Return the (X, Y) coordinate for the center point of the cell that contains the specified text.  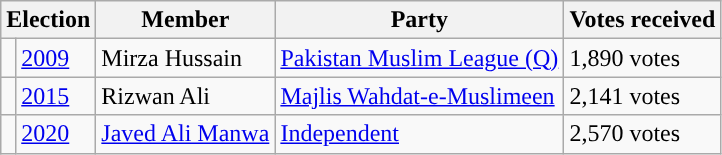
Independent (420, 134)
2015 (56, 96)
2020 (56, 134)
Party (420, 20)
2,570 votes (642, 134)
2,141 votes (642, 96)
Votes received (642, 20)
Javed Ali Manwa (186, 134)
1,890 votes (642, 58)
Mirza Hussain (186, 58)
Majlis Wahdat-e-Muslimeen (420, 96)
Election (48, 20)
Rizwan Ali (186, 96)
Pakistan Muslim League (Q) (420, 58)
Member (186, 20)
2009 (56, 58)
